Scan for the cell matching the given text and deliver its [x, y] coordinate at center. 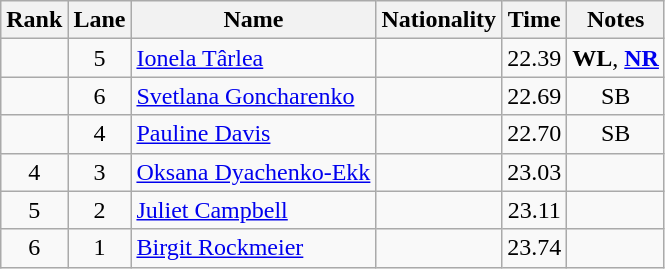
Juliet Campbell [254, 210]
3 [100, 172]
1 [100, 248]
Oksana Dyachenko-Ekk [254, 172]
23.11 [534, 210]
WL, NR [616, 58]
Svetlana Goncharenko [254, 96]
22.69 [534, 96]
22.70 [534, 134]
Pauline Davis [254, 134]
Ionela Târlea [254, 58]
Notes [616, 20]
Name [254, 20]
22.39 [534, 58]
2 [100, 210]
Rank [34, 20]
Time [534, 20]
Lane [100, 20]
Nationality [439, 20]
23.03 [534, 172]
23.74 [534, 248]
Birgit Rockmeier [254, 248]
